For the text-containing cell, return its midpoint in (x, y) coordinate format. 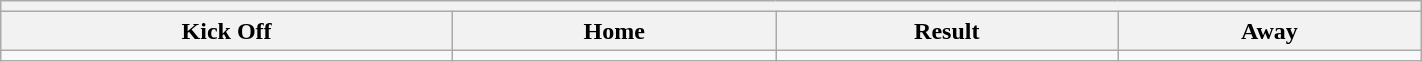
Away (1270, 31)
Kick Off (227, 31)
Home (614, 31)
Result (947, 31)
